Capture the cell that displays the provided text and extract its (x, y) central coordinate. 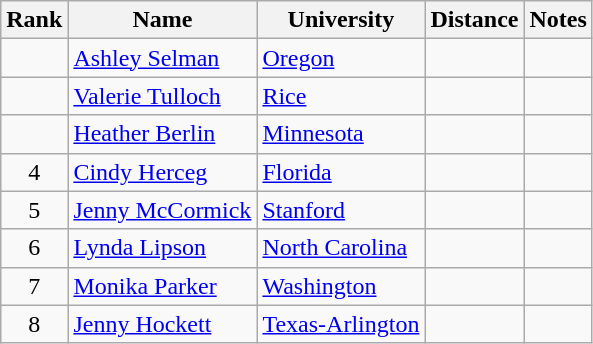
Ashley Selman (162, 58)
6 (34, 248)
Stanford (341, 210)
Name (162, 20)
7 (34, 286)
North Carolina (341, 248)
Oregon (341, 58)
Monika Parker (162, 286)
Texas-Arlington (341, 324)
Cindy Herceg (162, 172)
Rice (341, 96)
Minnesota (341, 134)
Washington (341, 286)
Jenny Hockett (162, 324)
Heather Berlin (162, 134)
Distance (474, 20)
Notes (558, 20)
Jenny McCormick (162, 210)
University (341, 20)
Florida (341, 172)
Lynda Lipson (162, 248)
4 (34, 172)
Valerie Tulloch (162, 96)
8 (34, 324)
5 (34, 210)
Rank (34, 20)
